Return (X, Y) of the center of cell containing provided text 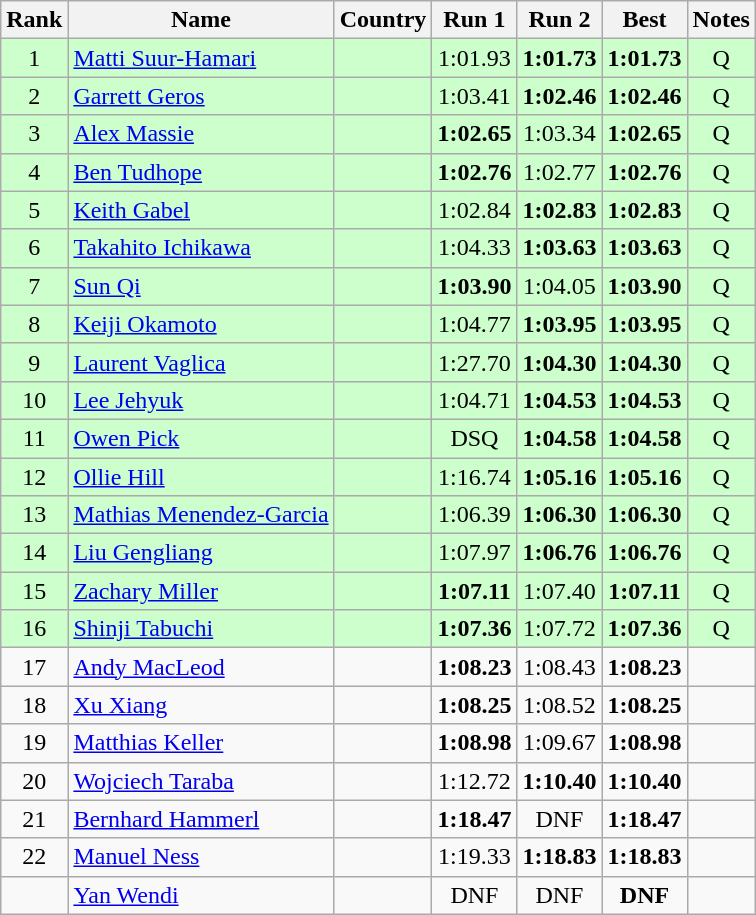
7 (34, 286)
Mathias Menendez-Garcia (201, 515)
8 (34, 324)
Garrett Geros (201, 96)
Keiji Okamoto (201, 324)
2 (34, 96)
3 (34, 134)
Yan Wendi (201, 895)
1:04.71 (474, 400)
Zachary Miller (201, 591)
1:19.33 (474, 857)
1:09.67 (560, 743)
Laurent Vaglica (201, 362)
1:27.70 (474, 362)
20 (34, 781)
1:16.74 (474, 477)
Wojciech Taraba (201, 781)
Andy MacLeod (201, 667)
19 (34, 743)
1 (34, 58)
Ollie Hill (201, 477)
1:06.39 (474, 515)
1:08.52 (560, 705)
1:03.34 (560, 134)
1:08.43 (560, 667)
14 (34, 553)
11 (34, 438)
6 (34, 248)
18 (34, 705)
1:04.33 (474, 248)
Liu Gengliang (201, 553)
5 (34, 210)
1:02.77 (560, 172)
Rank (34, 20)
Matti Suur-Hamari (201, 58)
12 (34, 477)
1:07.72 (560, 629)
1:12.72 (474, 781)
Bernhard Hammerl (201, 819)
Run 2 (560, 20)
1:07.97 (474, 553)
1:07.40 (560, 591)
Country (383, 20)
Matthias Keller (201, 743)
Ben Tudhope (201, 172)
9 (34, 362)
4 (34, 172)
1:03.41 (474, 96)
Owen Pick (201, 438)
21 (34, 819)
Alex Massie (201, 134)
DSQ (474, 438)
1:04.77 (474, 324)
Best (644, 20)
1:01.93 (474, 58)
22 (34, 857)
Notes (721, 20)
Run 1 (474, 20)
Name (201, 20)
Lee Jehyuk (201, 400)
13 (34, 515)
1:02.84 (474, 210)
Sun Qi (201, 286)
Keith Gabel (201, 210)
Shinji Tabuchi (201, 629)
16 (34, 629)
Takahito Ichikawa (201, 248)
Xu Xiang (201, 705)
1:04.05 (560, 286)
17 (34, 667)
Manuel Ness (201, 857)
10 (34, 400)
15 (34, 591)
